For the text-containing cell, return its midpoint in (x, y) coordinate format. 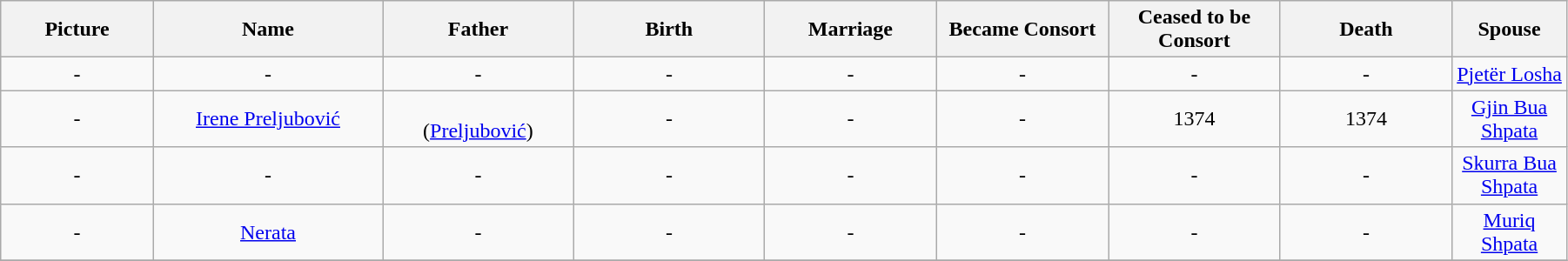
Pjetër Losha (1510, 74)
Ceased to be Consort (1195, 30)
(Preljubović) (479, 118)
Nerata (268, 231)
Spouse (1510, 30)
Birth (668, 30)
Gjin Bua Shpata (1510, 118)
Picture (77, 30)
Irene Preljubović (268, 118)
Death (1366, 30)
Name (268, 30)
Became Consort (1022, 30)
Father (479, 30)
Marriage (851, 30)
Muriq Shpata (1510, 231)
Skurra Bua Shpata (1510, 176)
